Search for the cell housing the specified text and yield its [X, Y] center coordinate. 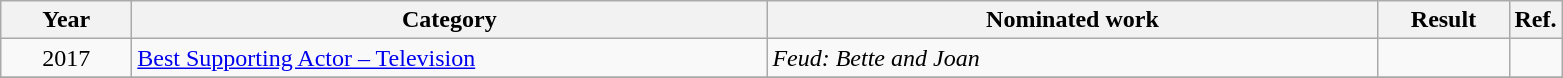
Result [1444, 20]
Ref. [1536, 20]
2017 [66, 58]
Year [66, 20]
Nominated work [1072, 20]
Category [450, 20]
Best Supporting Actor – Television [450, 58]
Feud: Bette and Joan [1072, 58]
